Output the (X, Y) coordinate of the center of the cell containing the given text.  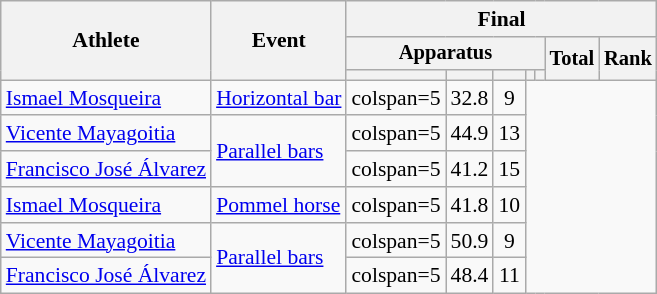
10 (509, 205)
48.4 (470, 276)
15 (509, 169)
Apparatus (445, 54)
13 (509, 134)
50.9 (470, 241)
41.2 (470, 169)
Athlete (106, 40)
11 (509, 276)
Final (501, 19)
Total (572, 58)
Horizontal bar (278, 98)
32.8 (470, 98)
Pommel horse (278, 205)
44.9 (470, 134)
Rank (628, 58)
41.8 (470, 205)
Event (278, 40)
